Return (x, y) of the center of cell containing provided text 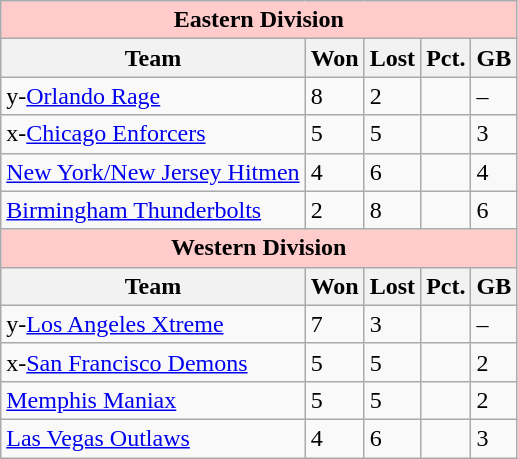
Eastern Division (259, 20)
7 (334, 324)
Western Division (259, 248)
y-Los Angeles Xtreme (153, 324)
Birmingham Thunderbolts (153, 210)
Las Vegas Outlaws (153, 438)
x-San Francisco Demons (153, 362)
y-Orlando Rage (153, 96)
New York/New Jersey Hitmen (153, 172)
Memphis Maniax (153, 400)
x-Chicago Enforcers (153, 134)
